Locate the cell with the specified text and output its [X, Y] center coordinate. 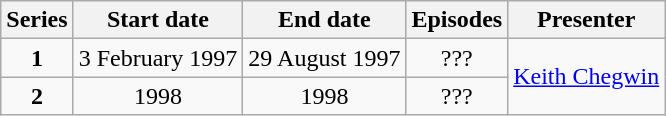
2 [37, 96]
Start date [158, 20]
1 [37, 58]
Episodes [457, 20]
Keith Chegwin [586, 77]
29 August 1997 [324, 58]
Presenter [586, 20]
Series [37, 20]
3 February 1997 [158, 58]
End date [324, 20]
